Determine the (x, y) coordinate at the center of the cell enclosing the given text.  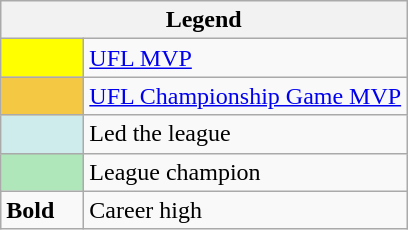
Career high (246, 210)
UFL MVP (246, 58)
League champion (246, 172)
UFL Championship Game MVP (246, 96)
Led the league (246, 134)
Legend (204, 20)
Bold (42, 210)
